Locate the cell with the specified text and output its [X, Y] center coordinate. 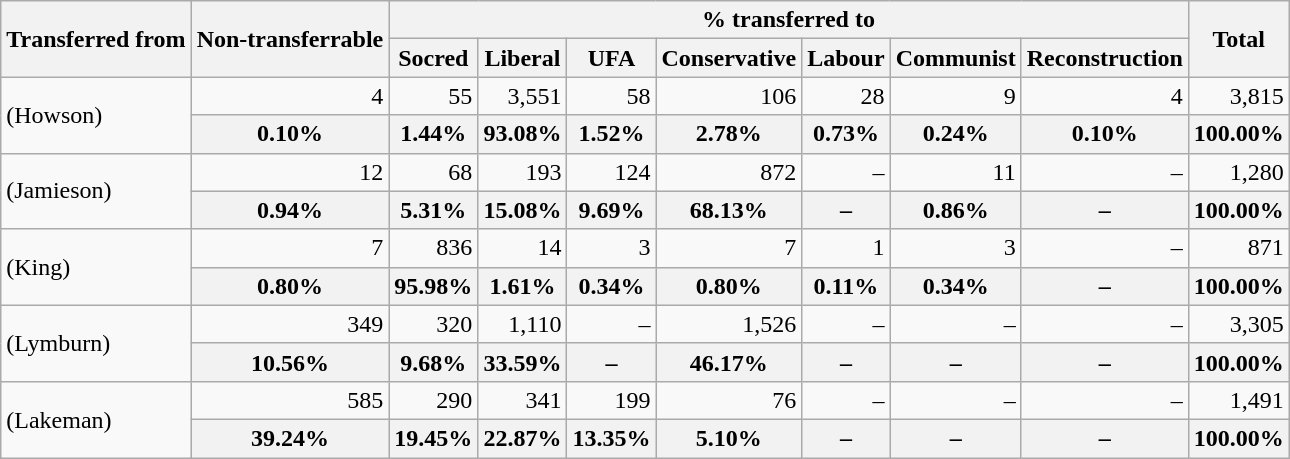
1,280 [1238, 172]
(Lakeman) [96, 419]
93.08% [522, 134]
11 [956, 172]
Reconstruction [1104, 58]
585 [290, 400]
3,551 [522, 96]
5.31% [434, 210]
33.59% [522, 362]
14 [522, 248]
55 [434, 96]
9 [956, 96]
290 [434, 400]
68.13% [729, 210]
76 [729, 400]
28 [846, 96]
% transferred to [788, 20]
0.24% [956, 134]
9.68% [434, 362]
9.69% [612, 210]
Conservative [729, 58]
349 [290, 324]
5.10% [729, 438]
Liberal [522, 58]
0.86% [956, 210]
0.73% [846, 134]
0.11% [846, 286]
15.08% [522, 210]
836 [434, 248]
872 [729, 172]
871 [1238, 248]
95.98% [434, 286]
Total [1238, 39]
(Lymburn) [96, 343]
(King) [96, 267]
Socred [434, 58]
Transferred from [96, 39]
12 [290, 172]
68 [434, 172]
193 [522, 172]
199 [612, 400]
124 [612, 172]
10.56% [290, 362]
1.61% [522, 286]
341 [522, 400]
320 [434, 324]
1 [846, 248]
3,305 [1238, 324]
0.94% [290, 210]
1,491 [1238, 400]
3,815 [1238, 96]
13.35% [612, 438]
(Howson) [96, 115]
46.17% [729, 362]
1.44% [434, 134]
2.78% [729, 134]
106 [729, 96]
Labour [846, 58]
UFA [612, 58]
1.52% [612, 134]
Communist [956, 58]
1,110 [522, 324]
1,526 [729, 324]
19.45% [434, 438]
58 [612, 96]
Non-transferrable [290, 39]
22.87% [522, 438]
39.24% [290, 438]
(Jamieson) [96, 191]
